Scan for the cell matching the given text and deliver its [X, Y] coordinate at center. 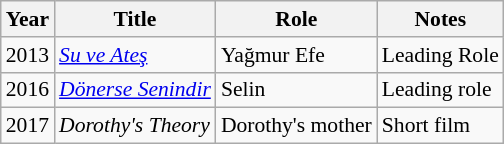
Leading Role [440, 55]
Yağmur Efe [296, 55]
Su ve Ateş [135, 55]
Dorothy's mother [296, 126]
Short film [440, 126]
Leading role [440, 90]
2017 [28, 126]
Dorothy's Theory [135, 126]
2016 [28, 90]
Title [135, 19]
Role [296, 19]
2013 [28, 55]
Year [28, 19]
Selin [296, 90]
Notes [440, 19]
Dönerse Senindir [135, 90]
